Return the (X, Y) coordinate for the center point of the cell that contains the specified text.  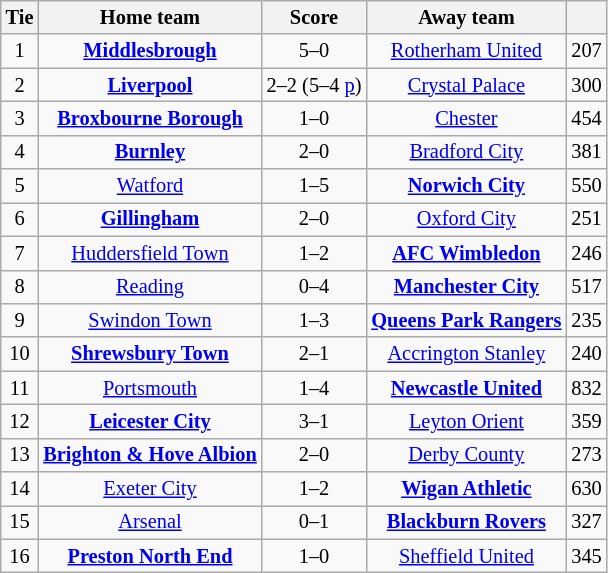
Home team (150, 17)
273 (586, 455)
Middlesbrough (150, 51)
Chester (466, 118)
14 (20, 489)
Oxford City (466, 219)
Swindon Town (150, 320)
454 (586, 118)
1–3 (314, 320)
Queens Park Rangers (466, 320)
Arsenal (150, 522)
Score (314, 17)
Brighton & Hove Albion (150, 455)
Portsmouth (150, 388)
2 (20, 85)
8 (20, 287)
359 (586, 421)
4 (20, 152)
11 (20, 388)
7 (20, 253)
5 (20, 186)
1 (20, 51)
630 (586, 489)
240 (586, 354)
2–2 (5–4 p) (314, 85)
0–4 (314, 287)
13 (20, 455)
Liverpool (150, 85)
Shrewsbury Town (150, 354)
Sheffield United (466, 556)
Reading (150, 287)
Exeter City (150, 489)
517 (586, 287)
251 (586, 219)
1–5 (314, 186)
Bradford City (466, 152)
300 (586, 85)
3 (20, 118)
Derby County (466, 455)
Broxbourne Borough (150, 118)
Crystal Palace (466, 85)
246 (586, 253)
Away team (466, 17)
Preston North End (150, 556)
345 (586, 556)
3–1 (314, 421)
Accrington Stanley (466, 354)
Norwich City (466, 186)
9 (20, 320)
Blackburn Rovers (466, 522)
AFC Wimbledon (466, 253)
207 (586, 51)
15 (20, 522)
6 (20, 219)
Gillingham (150, 219)
Watford (150, 186)
550 (586, 186)
832 (586, 388)
Tie (20, 17)
235 (586, 320)
381 (586, 152)
327 (586, 522)
0–1 (314, 522)
2–1 (314, 354)
12 (20, 421)
1–4 (314, 388)
Rotherham United (466, 51)
Leicester City (150, 421)
Leyton Orient (466, 421)
Huddersfield Town (150, 253)
Wigan Athletic (466, 489)
Newcastle United (466, 388)
Manchester City (466, 287)
Burnley (150, 152)
16 (20, 556)
5–0 (314, 51)
10 (20, 354)
